For the text-containing cell, return its midpoint in (X, Y) coordinate format. 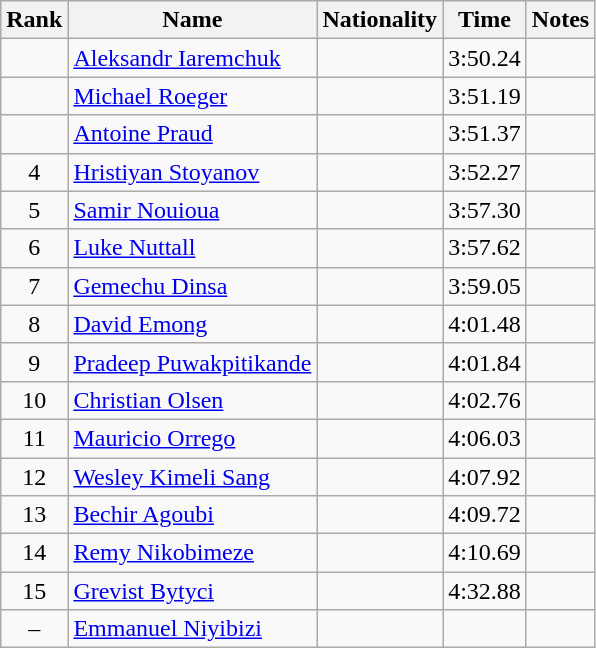
3:50.24 (485, 58)
4:01.48 (485, 324)
3:57.62 (485, 248)
8 (34, 324)
Michael Roeger (192, 96)
David Emong (192, 324)
4 (34, 172)
4:09.72 (485, 515)
3:51.19 (485, 96)
6 (34, 248)
3:52.27 (485, 172)
Emmanuel Niyibizi (192, 629)
7 (34, 286)
3:59.05 (485, 286)
Name (192, 20)
4:01.84 (485, 362)
11 (34, 438)
5 (34, 210)
Samir Nouioua (192, 210)
Remy Nikobimeze (192, 553)
15 (34, 591)
10 (34, 400)
Notes (560, 20)
9 (34, 362)
4:10.69 (485, 553)
Aleksandr Iaremchuk (192, 58)
Mauricio Orrego (192, 438)
14 (34, 553)
4:32.88 (485, 591)
Gemechu Dinsa (192, 286)
Luke Nuttall (192, 248)
Time (485, 20)
4:06.03 (485, 438)
3:51.37 (485, 134)
Rank (34, 20)
Wesley Kimeli Sang (192, 477)
Grevist Bytyci (192, 591)
Pradeep Puwakpitikande (192, 362)
3:57.30 (485, 210)
Antoine Praud (192, 134)
Christian Olsen (192, 400)
Bechir Agoubi (192, 515)
4:07.92 (485, 477)
12 (34, 477)
4:02.76 (485, 400)
Hristiyan Stoyanov (192, 172)
– (34, 629)
13 (34, 515)
Nationality (380, 20)
